Extract the (x, y) coordinate from the center of the cell holding the provided text.  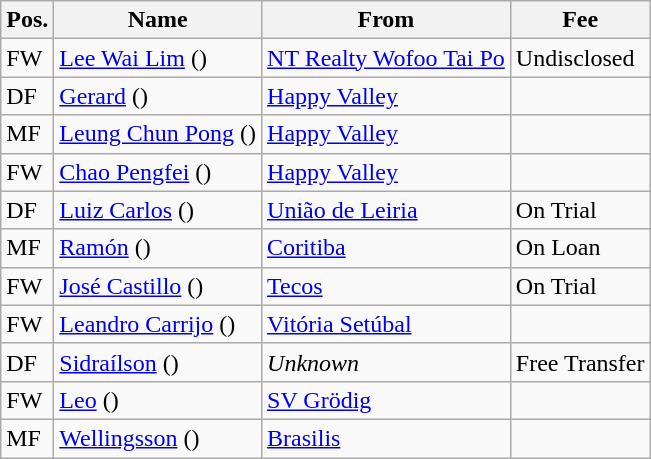
Coritiba (386, 248)
From (386, 20)
Pos. (28, 20)
Leo () (158, 400)
Ramón () (158, 248)
Tecos (386, 286)
Gerard () (158, 96)
On Loan (580, 248)
Lee Wai Lim () (158, 58)
Name (158, 20)
SV Grödig (386, 400)
Fee (580, 20)
Undisclosed (580, 58)
Leung Chun Pong () (158, 134)
Luiz Carlos () (158, 210)
Sidraílson () (158, 362)
Chao Pengfei () (158, 172)
Brasilis (386, 438)
Leandro Carrijo () (158, 324)
União de Leiria (386, 210)
Unknown (386, 362)
Vitória Setúbal (386, 324)
José Castillo () (158, 286)
NT Realty Wofoo Tai Po (386, 58)
Free Transfer (580, 362)
Wellingsson () (158, 438)
